Capture the cell that displays the provided text and extract its (X, Y) central coordinate. 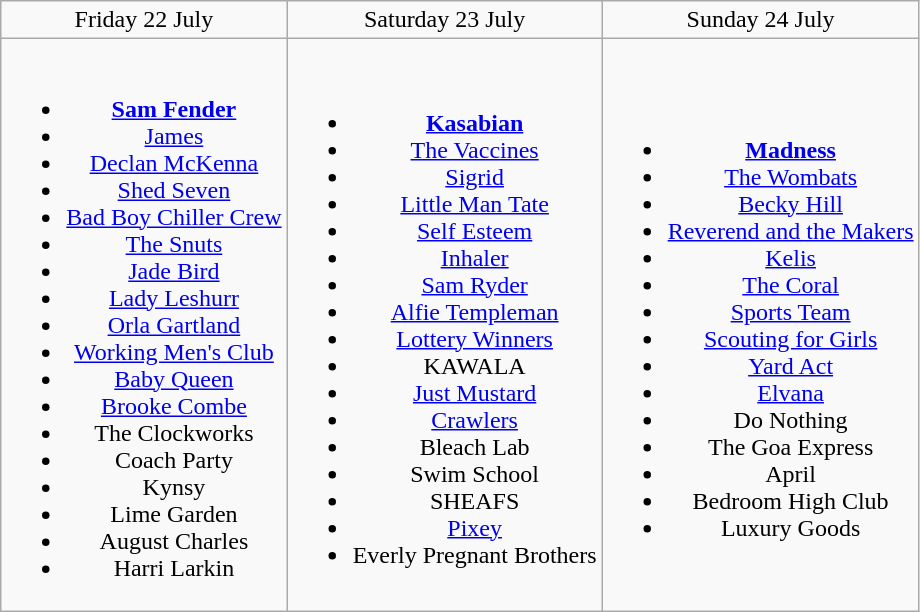
Saturday 23 July (444, 20)
Sunday 24 July (760, 20)
Friday 22 July (144, 20)
